Return the (X, Y) coordinate for the center point of the cell that contains the specified text.  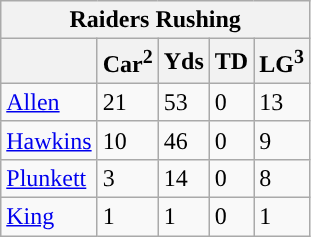
Yds (184, 62)
Car2 (128, 62)
9 (282, 140)
46 (184, 140)
14 (184, 178)
Allen (49, 102)
LG3 (282, 62)
10 (128, 140)
King (49, 217)
8 (282, 178)
53 (184, 102)
3 (128, 178)
Plunkett (49, 178)
Raiders Rushing (156, 20)
13 (282, 102)
21 (128, 102)
TD (231, 62)
Hawkins (49, 140)
